Output the (X, Y) coordinate of the center of the cell containing the given text.  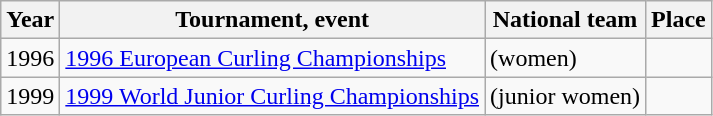
1996 European Curling Championships (272, 58)
(junior women) (566, 96)
Tournament, event (272, 20)
National team (566, 20)
1999 World Junior Curling Championships (272, 96)
1999 (30, 96)
1996 (30, 58)
Year (30, 20)
Place (679, 20)
(women) (566, 58)
